Find where the given text appears and provide that cell's center as (X, Y) coordinate. 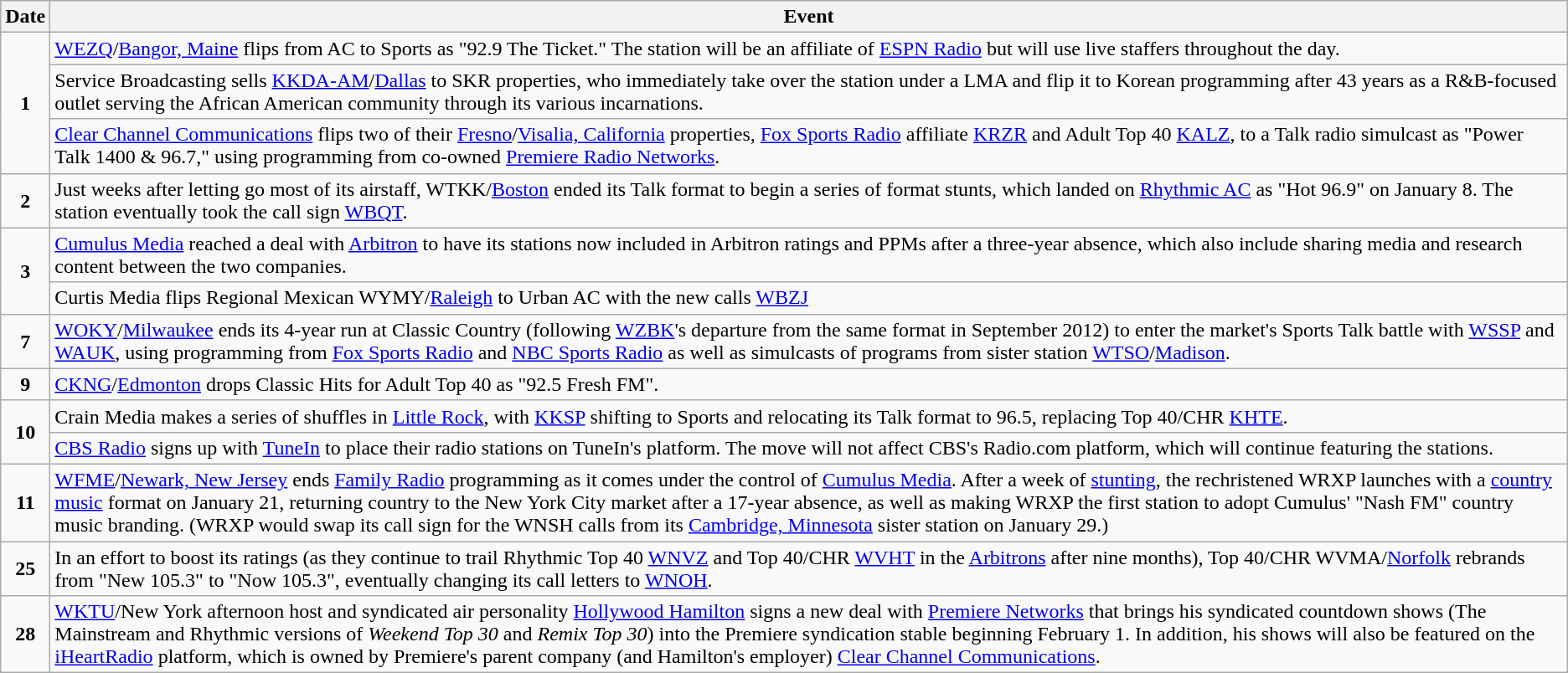
9 (25, 384)
28 (25, 634)
10 (25, 432)
2 (25, 201)
1 (25, 103)
Event (809, 17)
25 (25, 568)
CKNG/Edmonton drops Classic Hits for Adult Top 40 as "92.5 Fresh FM". (809, 384)
Curtis Media flips Regional Mexican WYMY/Raleigh to Urban AC with the new calls WBZJ (809, 298)
3 (25, 271)
7 (25, 342)
11 (25, 502)
Date (25, 17)
